Output the [X, Y] coordinate of the center of the cell containing the given text.  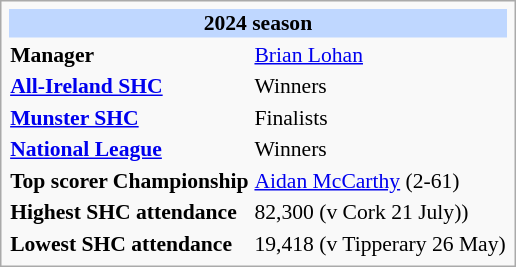
Munster SHC [130, 117]
National League [130, 149]
Finalists [380, 117]
Aidan McCarthy (2-61) [380, 180]
Highest SHC attendance [130, 212]
Lowest SHC attendance [130, 243]
All-Ireland SHC [130, 86]
Brian Lohan [380, 54]
19,418 (v Tipperary 26 May) [380, 243]
2024 season [258, 23]
Manager [130, 54]
Top scorer Championship [130, 180]
82,300 (v Cork 21 July)) [380, 212]
